Determine the (x, y) coordinate at the center of the cell enclosing the given text.  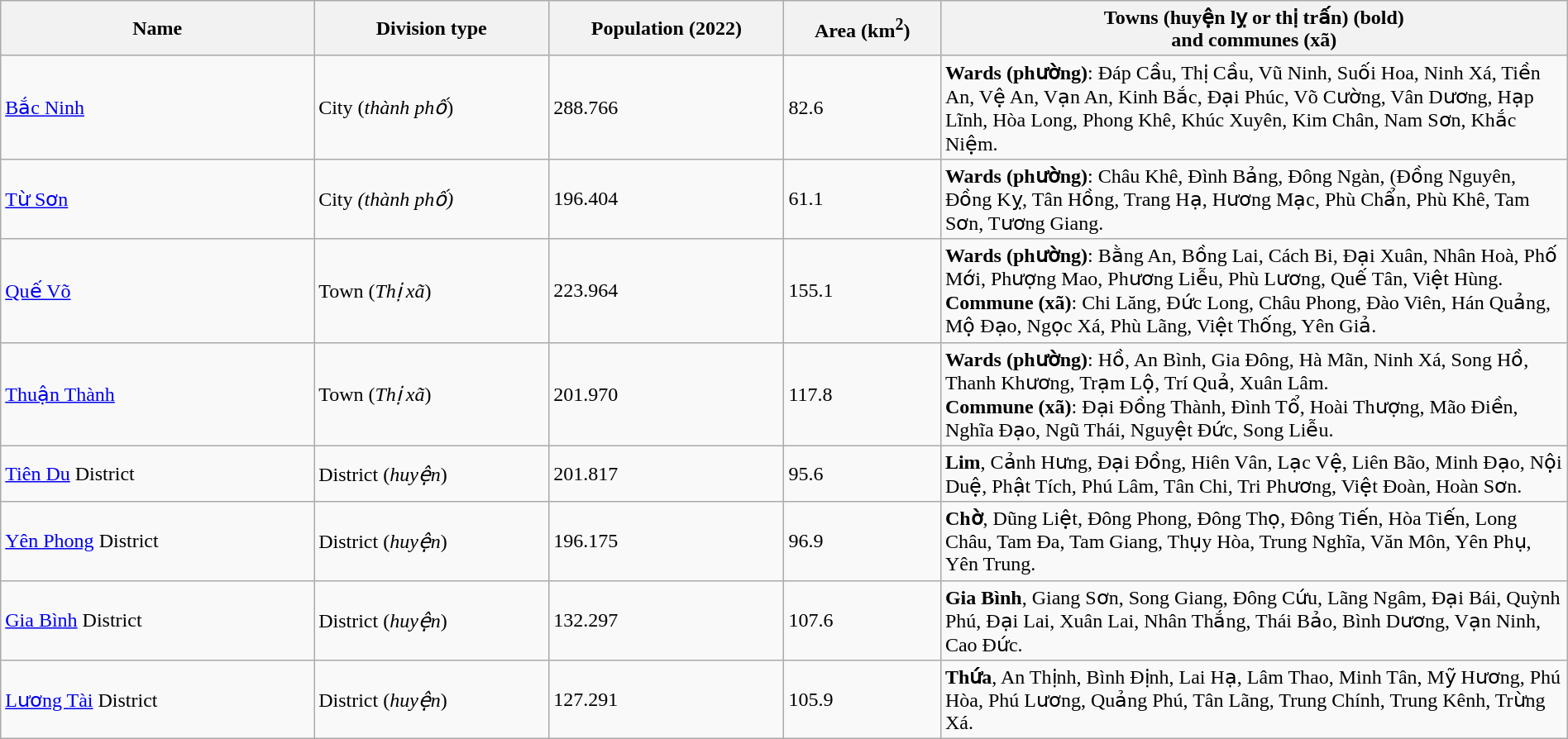
Lương Tài District (157, 699)
Towns (huyện lỵ or thị trấn) (bold)and communes (xã) (1254, 28)
155.1 (862, 291)
196.404 (667, 198)
132.297 (667, 620)
Lim, Cảnh Hưng, Đại Đồng, Hiên Vân, Lạc Vệ, Liên Bão, Minh Đạo, Nội Duệ, Phật Tích, Phú Lâm, Tân Chi, Tri Phương, Việt Đoàn, Hoàn Sơn. (1254, 474)
Division type (432, 28)
196.175 (667, 541)
95.6 (862, 474)
Area (km2) (862, 28)
105.9 (862, 699)
Wards (phường): Châu Khê, Đình Bảng, Đông Ngàn, (Đồng Nguyên, Đồng Kỵ, Tân Hồng, Trang Hạ, Hương Mạc, Phù Chẩn, Phù Khê, Tam Sơn, Tương Giang. (1254, 198)
Tiên Du District (157, 474)
201.970 (667, 393)
61.1 (862, 198)
Population (2022) (667, 28)
Yên Phong District (157, 541)
288.766 (667, 107)
Chờ, Dũng Liệt, Đông Phong, Đông Thọ, Đông Tiến, Hòa Tiến, Long Châu, Tam Đa, Tam Giang, Thụy Hòa, Trung Nghĩa, Văn Môn, Yên Phụ, Yên Trung. (1254, 541)
96.9 (862, 541)
Quế Võ (157, 291)
117.8 (862, 393)
Gia Bình, Giang Sơn, Song Giang, Đông Cứu, Lãng Ngâm, Đại Bái, Quỳnh Phú, Đại Lai, Xuân Lai, Nhân Thắng, Thái Bảo, Bình Dương, Vạn Ninh, Cao Đức. (1254, 620)
223.964 (667, 291)
127.291 (667, 699)
82.6 (862, 107)
Name (157, 28)
Thuận Thành (157, 393)
Gia Bình District (157, 620)
Từ Sơn (157, 198)
Bắc Ninh (157, 107)
Thứa, An Thịnh, Bình Định, Lai Hạ, Lâm Thao, Minh Tân, Mỹ Hương, Phú Hòa, Phú Lương, Quảng Phú, Tân Lãng, Trung Chính, Trung Kênh, Trừng Xá. (1254, 699)
107.6 (862, 620)
201.817 (667, 474)
